Determine the [X, Y] coordinate at the center of the cell enclosing the given text.  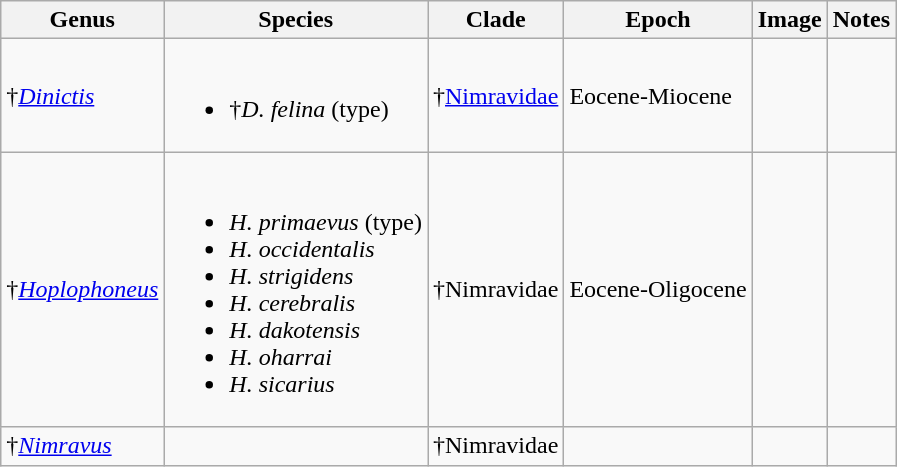
Image [790, 20]
H. primaevus (type)H. occidentalisH. strigidensH. cerebralisH. dakotensisH. oharraiH. sicarius [296, 290]
†D. felina (type) [296, 96]
†Nimravus [82, 446]
Genus [82, 20]
Eocene-Miocene [658, 96]
Notes [861, 20]
Clade [496, 20]
†Hoplophoneus [82, 290]
Epoch [658, 20]
Species [296, 20]
Eocene-Oligocene [658, 290]
†Dinictis [82, 96]
